Search for the cell housing the specified text and yield its (X, Y) center coordinate. 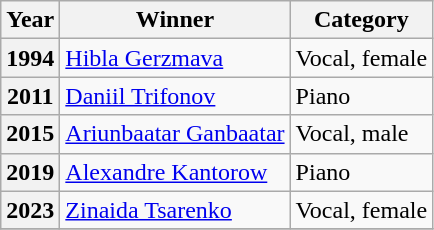
Winner (175, 20)
Daniil Trifonov (175, 96)
Year (30, 20)
2015 (30, 134)
Hibla Gerzmava (175, 58)
Alexandre Kantorow (175, 172)
2019 (30, 172)
Zinaida Tsarenko (175, 210)
Vocal, male (362, 134)
2023 (30, 210)
2011 (30, 96)
1994 (30, 58)
Ariunbaatar Ganbaatar (175, 134)
Category (362, 20)
